Extract the [x, y] coordinate from the center of the cell holding the provided text.  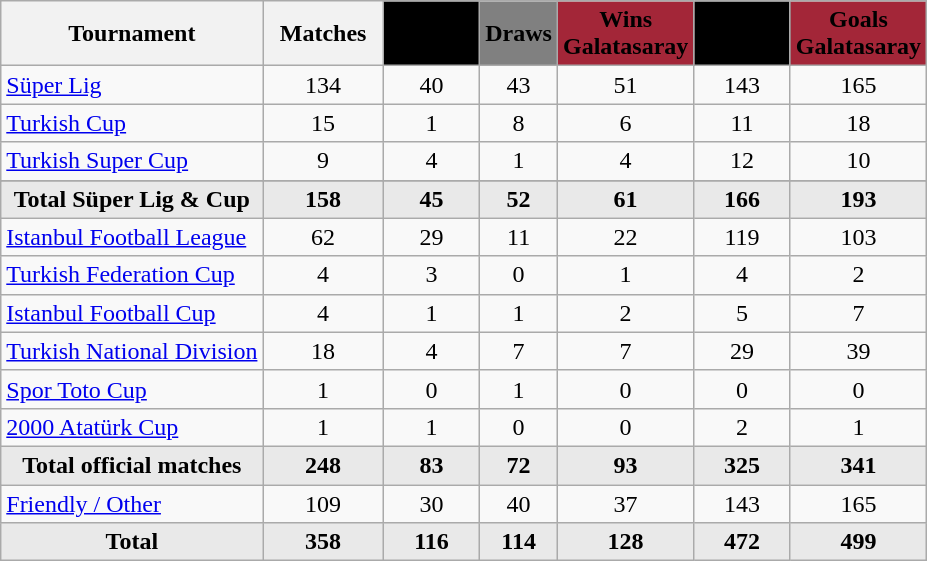
109 [323, 503]
8 [519, 123]
114 [519, 542]
39 [858, 351]
341 [858, 465]
10 [858, 161]
Friendly / Other [132, 503]
499 [858, 542]
93 [625, 465]
3 [431, 275]
5 [742, 313]
103 [858, 237]
Total [132, 542]
83 [431, 465]
Turkish National Division [132, 351]
GoalsBeşiktaş [742, 34]
72 [519, 465]
Süper Lig [132, 85]
12 [742, 161]
Draws [519, 34]
325 [742, 465]
51 [625, 85]
6 [625, 123]
61 [625, 199]
62 [323, 237]
158 [323, 199]
166 [742, 199]
472 [742, 542]
GoalsGalatasaray [858, 34]
15 [323, 123]
Turkish Federation Cup [132, 275]
37 [625, 503]
45 [431, 199]
Turkish Super Cup [132, 161]
9 [323, 161]
Tournament [132, 34]
248 [323, 465]
Total Süper Lig & Cup [132, 199]
193 [858, 199]
WinsBeşiktaş [431, 34]
2000 Atatürk Cup [132, 427]
Turkish Cup [132, 123]
43 [519, 85]
134 [323, 85]
116 [431, 542]
52 [519, 199]
Istanbul Football League [132, 237]
Total official matches [132, 465]
119 [742, 237]
Istanbul Football Cup [132, 313]
358 [323, 542]
22 [625, 237]
30 [431, 503]
Spor Toto Cup [132, 389]
128 [625, 542]
Matches [323, 34]
WinsGalatasaray [625, 34]
